Locate the cell with the specified text and output its [X, Y] center coordinate. 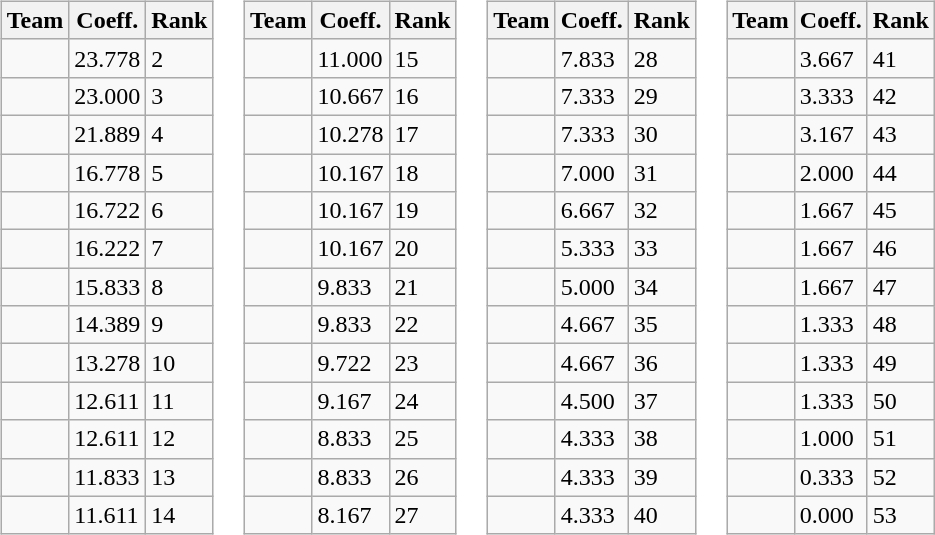
32 [662, 211]
43 [900, 134]
50 [900, 401]
11 [180, 401]
39 [662, 477]
18 [422, 173]
23 [422, 363]
7.000 [592, 173]
3.167 [830, 134]
5.333 [592, 249]
22 [422, 325]
13 [180, 477]
49 [900, 363]
38 [662, 439]
31 [662, 173]
24 [422, 401]
8 [180, 287]
12 [180, 439]
26 [422, 477]
11.833 [108, 477]
11.000 [350, 58]
16.722 [108, 211]
33 [662, 249]
20 [422, 249]
2 [180, 58]
14.389 [108, 325]
3.667 [830, 58]
17 [422, 134]
9 [180, 325]
34 [662, 287]
0.333 [830, 477]
41 [900, 58]
4.500 [592, 401]
30 [662, 134]
11.611 [108, 515]
42 [900, 96]
27 [422, 515]
6.667 [592, 211]
0.000 [830, 515]
10.278 [350, 134]
13.278 [108, 363]
19 [422, 211]
25 [422, 439]
2.000 [830, 173]
7.833 [592, 58]
47 [900, 287]
23.000 [108, 96]
35 [662, 325]
6 [180, 211]
48 [900, 325]
5.000 [592, 287]
15.833 [108, 287]
4 [180, 134]
40 [662, 515]
37 [662, 401]
52 [900, 477]
16.778 [108, 173]
14 [180, 515]
23.778 [108, 58]
9.722 [350, 363]
36 [662, 363]
3.333 [830, 96]
1.000 [830, 439]
21.889 [108, 134]
7 [180, 249]
10.667 [350, 96]
16 [422, 96]
45 [900, 211]
5 [180, 173]
10 [180, 363]
8.167 [350, 515]
46 [900, 249]
51 [900, 439]
21 [422, 287]
44 [900, 173]
16.222 [108, 249]
9.167 [350, 401]
15 [422, 58]
3 [180, 96]
29 [662, 96]
53 [900, 515]
28 [662, 58]
